For the text-containing cell, return its midpoint in [x, y] coordinate format. 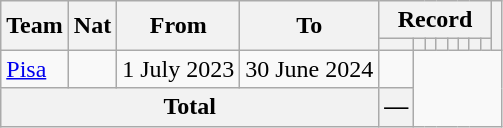
1 July 2023 [178, 69]
Record [435, 20]
From [178, 26]
Pisa [35, 69]
Team [35, 26]
30 June 2024 [310, 69]
— [396, 107]
To [310, 26]
Nat [92, 26]
Total [190, 107]
